Detect which cell encompasses the target text, then output its [X, Y] center coordinate. 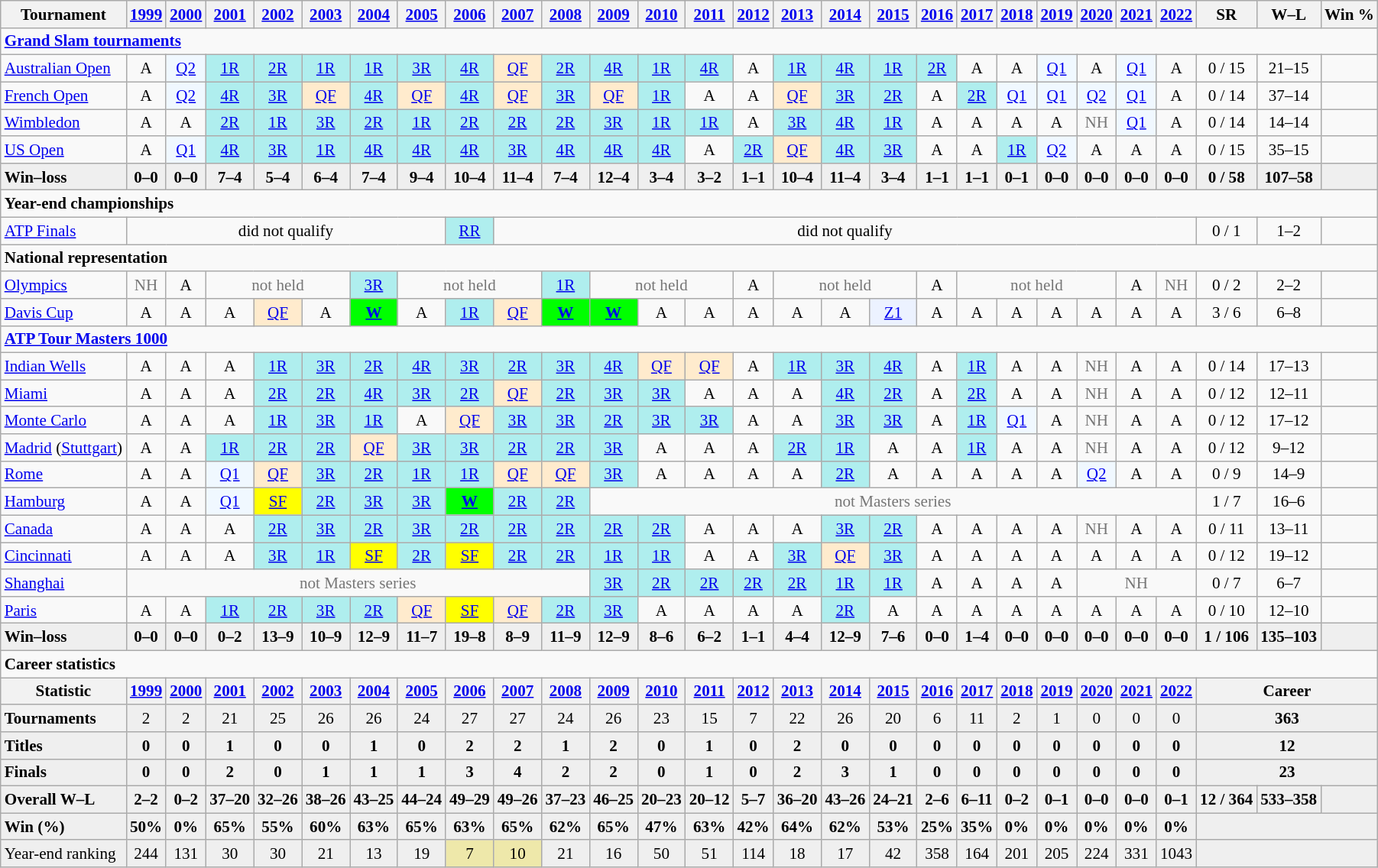
Overall W–L [63, 799]
205 [1056, 853]
244 [146, 853]
Year-end ranking [63, 853]
11 [977, 718]
18 [798, 853]
8–6 [662, 637]
19–8 [469, 637]
37–14 [1289, 95]
10 [518, 853]
Year-end championships [689, 203]
24–21 [893, 799]
12–11 [1289, 393]
12 [1287, 746]
43–25 [374, 799]
131 [186, 853]
6–11 [977, 799]
Madrid (Stuttgart) [63, 448]
1–2 [1289, 231]
12 / 364 [1226, 799]
42% [754, 827]
0 / 11 [1226, 529]
224 [1097, 853]
6–7 [1289, 582]
3 / 6 [1226, 312]
363 [1287, 718]
10–9 [326, 637]
12–10 [1289, 610]
4 [518, 772]
9–12 [1289, 448]
0 / 1 [1226, 231]
50% [146, 827]
Wimbledon [63, 122]
201 [1016, 853]
Finals [63, 772]
35% [977, 827]
Miami [63, 393]
6–4 [326, 176]
35–15 [1289, 150]
0 / 2 [1226, 284]
Tournaments [63, 718]
Career statistics [689, 663]
20–12 [709, 799]
1043 [1176, 853]
Davis Cup [63, 312]
3–2 [709, 176]
37–23 [566, 799]
107–58 [1289, 176]
Australian Open [63, 69]
11–9 [566, 637]
47% [662, 827]
42 [893, 853]
0 / 58 [1226, 176]
50 [662, 853]
W–L [1289, 14]
National representation [689, 258]
Grand Slam tournaments [689, 41]
331 [1136, 853]
0 / 9 [1226, 474]
13–11 [1289, 529]
US Open [63, 150]
13 [374, 853]
16–6 [1289, 501]
Career [1287, 691]
37–20 [229, 799]
64% [798, 827]
Statistic [63, 691]
Tournament [63, 14]
36–20 [798, 799]
ATP Finals [63, 231]
32–26 [278, 799]
Paris [63, 610]
5–7 [754, 799]
14–9 [1289, 474]
7–6 [893, 637]
15 [709, 718]
43–26 [845, 799]
8–9 [518, 637]
6–2 [709, 637]
21–15 [1289, 69]
60% [326, 827]
4–4 [798, 637]
Olympics [63, 284]
9–4 [422, 176]
46–25 [613, 799]
49–29 [469, 799]
Z1 [893, 312]
20–23 [662, 799]
135–103 [1289, 637]
Cincinnati [63, 556]
17 [845, 853]
Win (%) [63, 827]
1–4 [977, 637]
RR [469, 231]
20 [893, 718]
358 [937, 853]
Rome [63, 474]
Titles [63, 746]
0 / 7 [1226, 582]
5–4 [278, 176]
16 [613, 853]
1 / 106 [1226, 637]
164 [977, 853]
SR [1226, 14]
6–8 [1289, 312]
ATP Tour Masters 1000 [689, 339]
38–26 [326, 799]
Hamburg [63, 501]
44–24 [422, 799]
25% [937, 827]
1 / 7 [1226, 501]
Canada [63, 529]
22 [798, 718]
6 [937, 718]
12–4 [613, 176]
114 [754, 853]
17–12 [1289, 420]
53% [893, 827]
17–13 [1289, 367]
Win % [1350, 14]
49–26 [518, 799]
14–14 [1289, 122]
25 [278, 718]
0 / 10 [1226, 610]
Shanghai [63, 582]
11–7 [422, 637]
533–358 [1289, 799]
55% [278, 827]
13–9 [278, 637]
Indian Wells [63, 367]
51 [709, 853]
French Open [63, 95]
19 [422, 853]
2–6 [937, 799]
19–12 [1289, 556]
Monte Carlo [63, 420]
